Provide the [X, Y] coordinate of the cell's center where the given text is located.  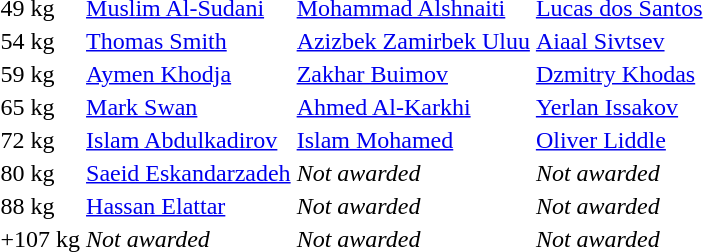
Saeid Eskandarzadeh [189, 173]
Ahmed Al-Karkhi [413, 107]
Hassan Elattar [189, 206]
Aymen Khodja [189, 74]
Islam Abdulkadirov [189, 140]
Thomas Smith [189, 41]
Islam Mohamed [413, 140]
Mark Swan [189, 107]
Zakhar Buimov [413, 74]
Azizbek Zamirbek Uluu [413, 41]
